Find where the given text appears and provide that cell's center as [X, Y] coordinate. 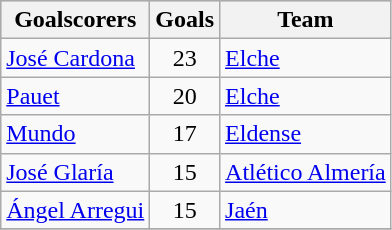
Mundo [76, 134]
Jaén [306, 210]
17 [185, 134]
20 [185, 96]
23 [185, 58]
Goalscorers [76, 20]
Eldense [306, 134]
Pauet [76, 96]
Team [306, 20]
Goals [185, 20]
José Cardona [76, 58]
Ángel Arregui [76, 210]
Atlético Almería [306, 172]
José Glaría [76, 172]
